Search for the cell housing the specified text and yield its (X, Y) center coordinate. 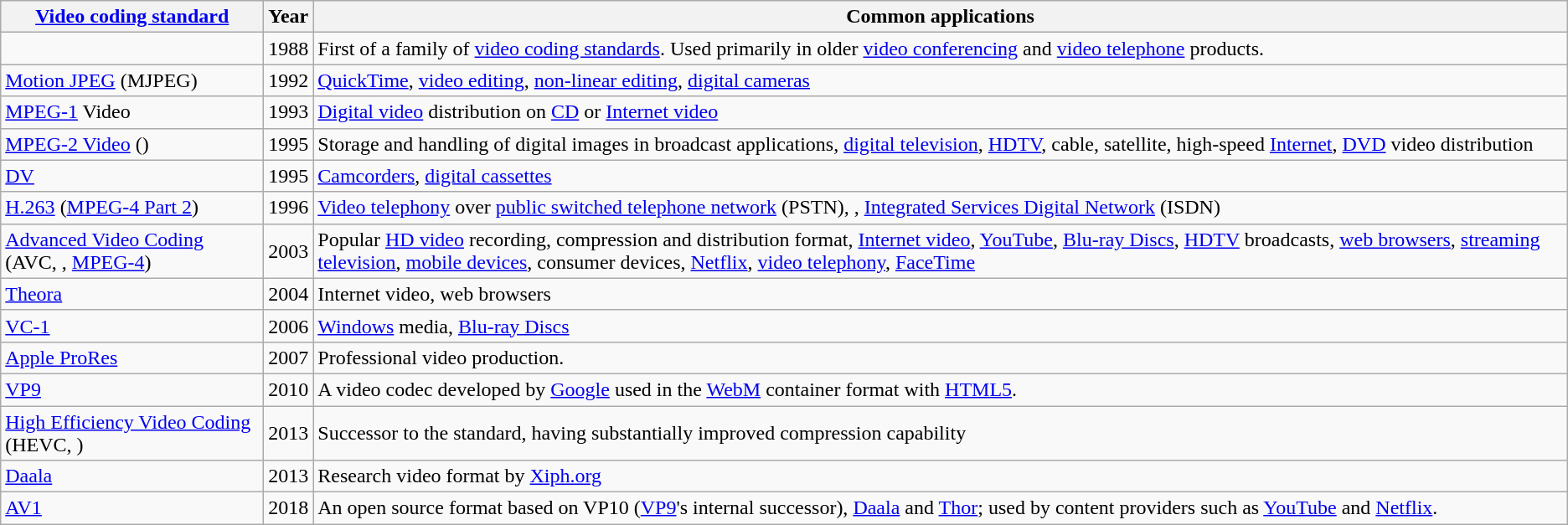
Motion JPEG (MJPEG) (132, 80)
High Efficiency Video Coding (HEVC, ) (132, 432)
2006 (288, 326)
Apple ProRes (132, 358)
Digital video distribution on CD or Internet video (940, 112)
1993 (288, 112)
2010 (288, 389)
Theora (132, 294)
Video telephony over public switched telephone network (PSTN), , Integrated Services Digital Network (ISDN) (940, 208)
2004 (288, 294)
2018 (288, 508)
Daala (132, 476)
2003 (288, 251)
VC-1 (132, 326)
Video coding standard (132, 17)
Research video format by Xiph.org (940, 476)
Successor to the standard, having substantially improved compression capability (940, 432)
Windows media, Blu-ray Discs (940, 326)
QuickTime, video editing, non-linear editing, digital cameras (940, 80)
Professional video production. (940, 358)
AV1 (132, 508)
1996 (288, 208)
An open source format based on VP10 (VP9's internal successor), Daala and Thor; used by content providers such as YouTube and Netflix. (940, 508)
A video codec developed by Google used in the WebM container format with HTML5. (940, 389)
Common applications (940, 17)
MPEG-2 Video () (132, 144)
1988 (288, 49)
VP9 (132, 389)
Advanced Video Coding (AVC, , MPEG-4) (132, 251)
Year (288, 17)
DV (132, 176)
2007 (288, 358)
First of a family of video coding standards. Used primarily in older video conferencing and video telephone products. (940, 49)
MPEG-1 Video (132, 112)
H.263 (MPEG-4 Part 2) (132, 208)
1992 (288, 80)
Camcorders, digital cassettes (940, 176)
Internet video, web browsers (940, 294)
